Provide the (x, y) coordinate of the cell's center where the given text is located.  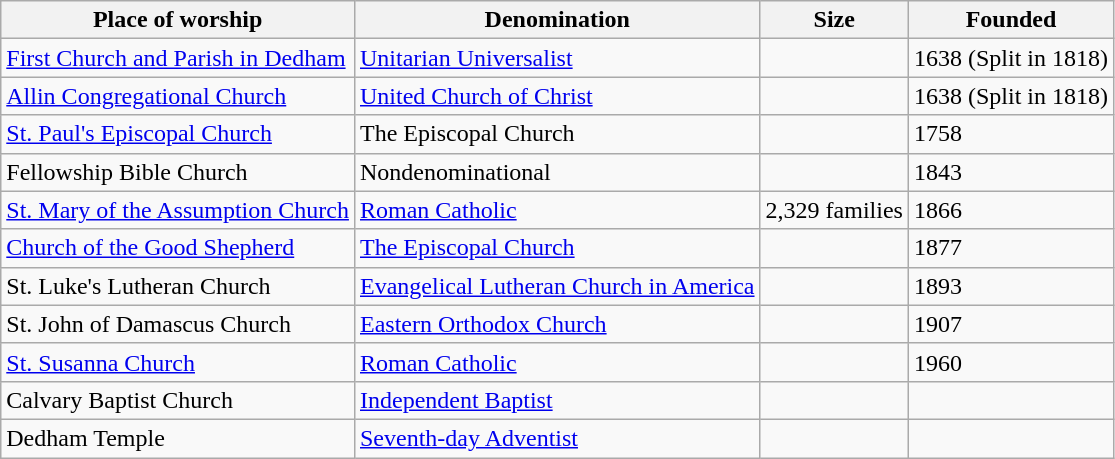
1907 (1010, 324)
Church of the Good Shepherd (178, 248)
St. Paul's Episcopal Church (178, 134)
St. Susanna Church (178, 362)
1866 (1010, 210)
1843 (1010, 172)
Fellowship Bible Church (178, 172)
2,329 families (834, 210)
First Church and Parish in Dedham (178, 58)
Independent Baptist (557, 400)
1877 (1010, 248)
Evangelical Lutheran Church in America (557, 286)
Calvary Baptist Church (178, 400)
Allin Congregational Church (178, 96)
1960 (1010, 362)
Place of worship (178, 20)
St. Luke's Lutheran Church (178, 286)
Founded (1010, 20)
Size (834, 20)
1758 (1010, 134)
Dedham Temple (178, 438)
Seventh-day Adventist (557, 438)
Eastern Orthodox Church (557, 324)
St. Mary of the Assumption Church (178, 210)
Denomination (557, 20)
1893 (1010, 286)
United Church of Christ (557, 96)
St. John of Damascus Church (178, 324)
Nondenominational (557, 172)
Unitarian Universalist (557, 58)
